Find where the given text appears and provide that cell's center as [x, y] coordinate. 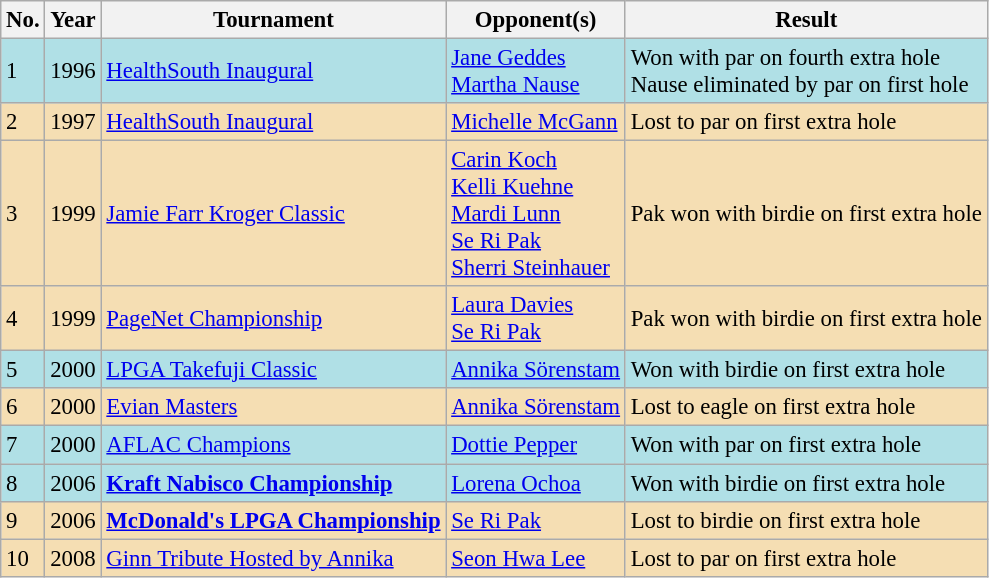
McDonald's LPGA Championship [274, 520]
Se Ri Pak [536, 520]
Year [73, 20]
Jamie Farr Kroger Classic [274, 214]
Seon Hwa Lee [536, 558]
Dottie Pepper [536, 445]
1997 [73, 122]
7 [23, 445]
1996 [73, 72]
Opponent(s) [536, 20]
Evian Masters [274, 407]
Lost to eagle on first extra hole [806, 407]
Michelle McGann [536, 122]
Kraft Nabisco Championship [274, 483]
3 [23, 214]
10 [23, 558]
Carin Koch Kelli Kuehne Mardi Lunn Se Ri Pak Sherri Steinhauer [536, 214]
Lorena Ochoa [536, 483]
8 [23, 483]
Result [806, 20]
Won with par on first extra hole [806, 445]
PageNet Championship [274, 318]
Lost to birdie on first extra hole [806, 520]
Jane Geddes Martha Nause [536, 72]
Laura Davies Se Ri Pak [536, 318]
Tournament [274, 20]
LPGA Takefuji Classic [274, 370]
No. [23, 20]
6 [23, 407]
Ginn Tribute Hosted by Annika [274, 558]
2008 [73, 558]
1 [23, 72]
AFLAC Champions [274, 445]
4 [23, 318]
5 [23, 370]
Won with par on fourth extra holeNause eliminated by par on first hole [806, 72]
9 [23, 520]
2 [23, 122]
